Capture the cell that displays the provided text and extract its [x, y] central coordinate. 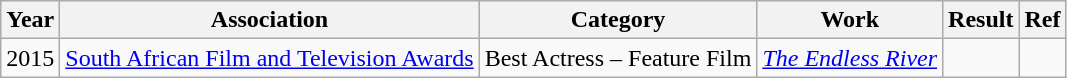
Association [270, 20]
Ref [1042, 20]
Work [850, 20]
South African Film and Television Awards [270, 58]
Result [981, 20]
Best Actress – Feature Film [618, 58]
The Endless River [850, 58]
2015 [30, 58]
Category [618, 20]
Year [30, 20]
